Locate the cell with the specified text and output its [X, Y] center coordinate. 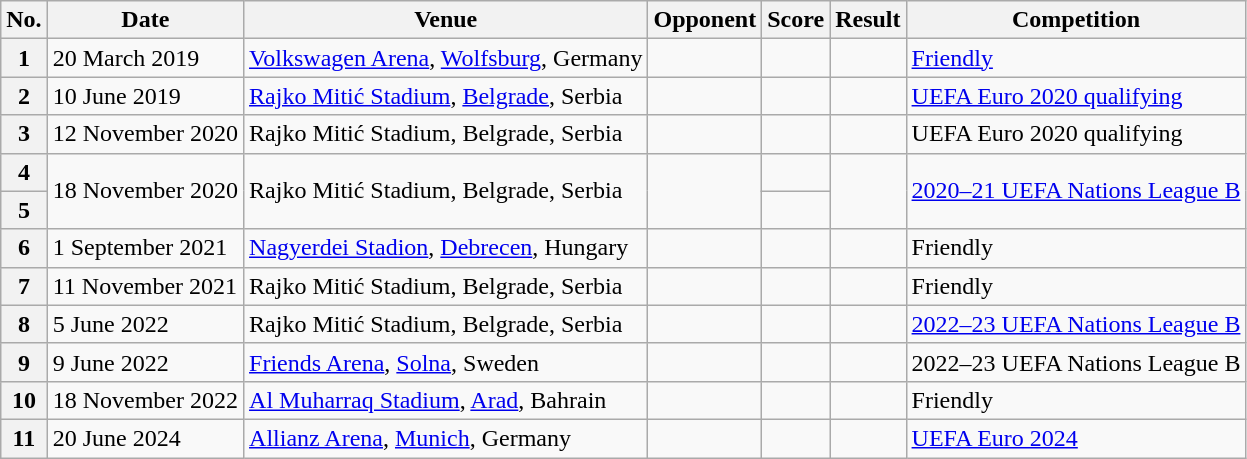
Opponent [705, 20]
1 September 2021 [145, 248]
Competition [1076, 20]
Date [145, 20]
7 [24, 286]
9 [24, 362]
8 [24, 324]
Result [868, 20]
11 [24, 438]
20 March 2019 [145, 58]
5 [24, 210]
5 June 2022 [145, 324]
2 [24, 96]
Nagyerdei Stadion, Debrecen, Hungary [446, 248]
4 [24, 172]
18 November 2020 [145, 191]
2020–21 UEFA Nations League B [1076, 191]
10 June 2019 [145, 96]
3 [24, 134]
Al Muharraq Stadium, Arad, Bahrain [446, 400]
Volkswagen Arena, Wolfsburg, Germany [446, 58]
Friends Arena, Solna, Sweden [446, 362]
10 [24, 400]
12 November 2020 [145, 134]
Venue [446, 20]
6 [24, 248]
11 November 2021 [145, 286]
1 [24, 58]
Score [796, 20]
Allianz Arena, Munich, Germany [446, 438]
20 June 2024 [145, 438]
9 June 2022 [145, 362]
UEFA Euro 2024 [1076, 438]
18 November 2022 [145, 400]
No. [24, 20]
